Provide the (x, y) coordinate of the cell's center where the given text is located.  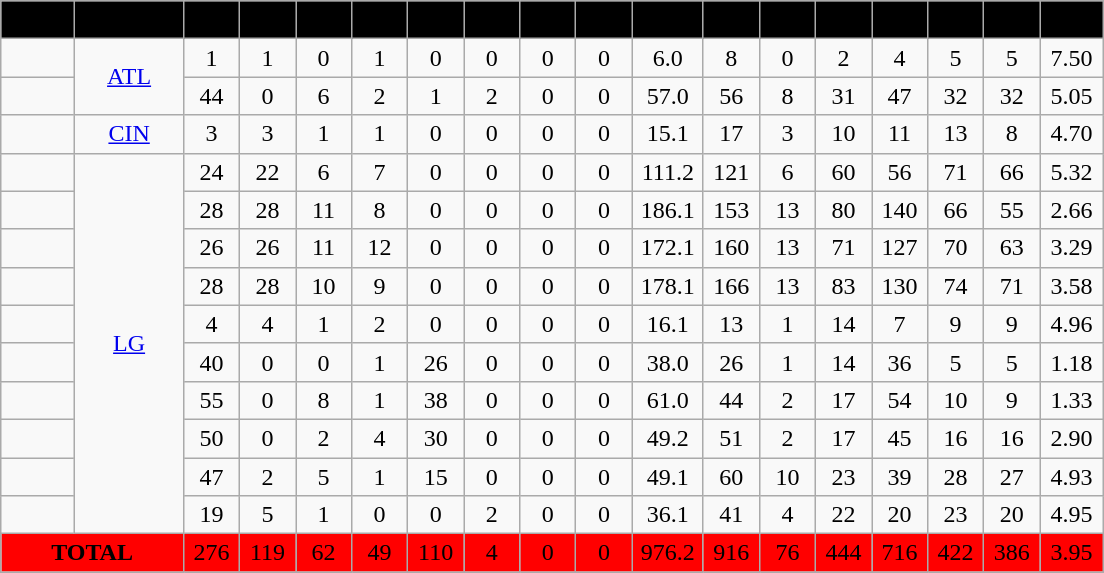
CG (548, 20)
6.0 (668, 58)
186.1 (668, 210)
W (324, 20)
15.1 (668, 134)
178.1 (668, 286)
160 (731, 248)
4.70 (1072, 134)
K (900, 20)
15 (436, 477)
130 (900, 286)
140 (900, 210)
172.1 (668, 248)
ER (1012, 20)
422 (956, 553)
41 (731, 515)
110 (436, 553)
62 (324, 553)
Year (38, 20)
386 (1012, 553)
HR (787, 20)
L (380, 20)
4.93 (1072, 477)
1.18 (1072, 362)
36.1 (668, 515)
83 (843, 286)
3.95 (1072, 553)
111.2 (668, 172)
444 (843, 553)
153 (731, 210)
63 (1012, 248)
CIN (130, 134)
4.95 (1072, 515)
IP (668, 20)
716 (900, 553)
2.66 (1072, 210)
916 (731, 553)
166 (731, 286)
GS (267, 20)
31 (843, 96)
16.1 (668, 324)
19 (211, 515)
70 (956, 248)
121 (731, 172)
LG (130, 344)
976.2 (668, 553)
ShO (604, 20)
ERA (1072, 20)
5.32 (1072, 172)
SV (436, 20)
BB (843, 20)
49.2 (668, 438)
ATL (130, 77)
39 (900, 477)
276 (211, 553)
4.96 (1072, 324)
12 (380, 248)
54 (900, 400)
49.1 (668, 477)
27 (1012, 477)
57.0 (668, 96)
3.58 (1072, 286)
51 (731, 438)
30 (436, 438)
45 (900, 438)
Team (130, 20)
49 (380, 553)
G (211, 20)
74 (956, 286)
24 (211, 172)
R (956, 20)
36 (900, 362)
7.50 (1072, 58)
1.33 (1072, 400)
80 (843, 210)
76 (787, 553)
TOTAL (92, 553)
127 (900, 248)
50 (211, 438)
5.05 (1072, 96)
3.29 (1072, 248)
119 (267, 553)
40 (211, 362)
38.0 (668, 362)
61.0 (668, 400)
38 (436, 400)
2.90 (1072, 438)
